Capture the cell that displays the provided text and extract its [x, y] central coordinate. 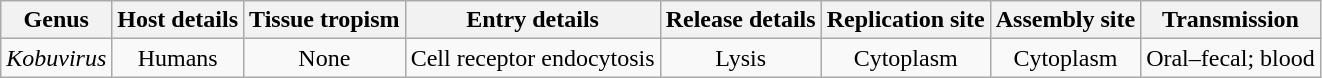
Transmission [1231, 20]
Genus [56, 20]
None [325, 58]
Lysis [740, 58]
Assembly site [1065, 20]
Host details [178, 20]
Replication site [906, 20]
Kobuvirus [56, 58]
Entry details [532, 20]
Oral–fecal; blood [1231, 58]
Release details [740, 20]
Humans [178, 58]
Tissue tropism [325, 20]
Cell receptor endocytosis [532, 58]
